Find where the given text appears and provide that cell's center as [X, Y] coordinate. 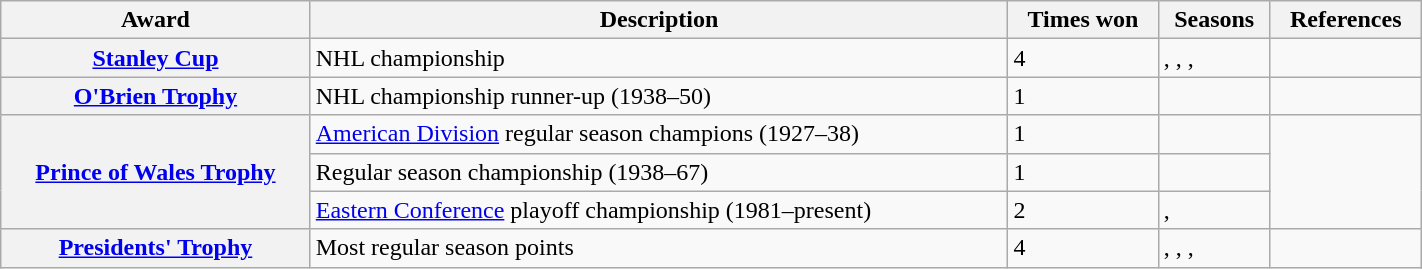
Seasons [1214, 20]
Prince of Wales Trophy [156, 172]
Award [156, 20]
O'Brien Trophy [156, 96]
, [1214, 210]
Times won [1083, 20]
Stanley Cup [156, 58]
Eastern Conference playoff championship (1981–present) [659, 210]
Regular season championship (1938–67) [659, 172]
Presidents' Trophy [156, 248]
American Division regular season champions (1927–38) [659, 134]
2 [1083, 210]
References [1346, 20]
NHL championship runner-up (1938–50) [659, 96]
Description [659, 20]
NHL championship [659, 58]
Most regular season points [659, 248]
